Locate the cell with the specified text and output its [X, Y] center coordinate. 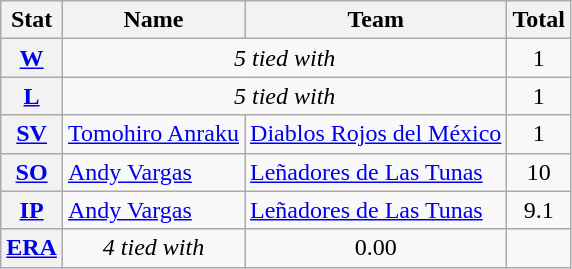
ERA [32, 248]
Stat [32, 20]
Total [539, 20]
W [32, 58]
L [32, 96]
SO [32, 172]
9.1 [539, 210]
Team [376, 20]
SV [32, 134]
Diablos Rojos del México [376, 134]
Tomohiro Anraku [153, 134]
IP [32, 210]
10 [539, 172]
Name [153, 20]
0.00 [376, 248]
4 tied with [153, 248]
